Determine the [X, Y] coordinate at the center of the cell enclosing the given text.  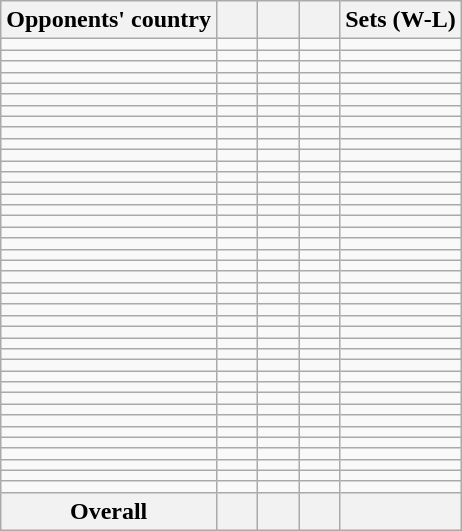
Sets (W-L) [401, 20]
Overall [109, 511]
Opponents' country [109, 20]
